Identify which cell holds the provided text, then report its [X, Y] central coordinate. 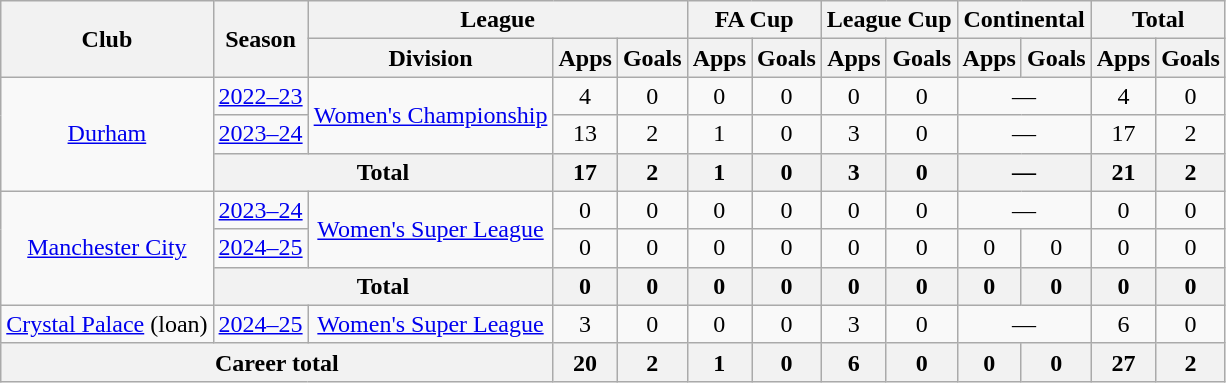
21 [1123, 172]
Manchester City [107, 248]
Season [260, 39]
Women's Championship [430, 115]
FA Cup [754, 20]
Career total [277, 362]
27 [1123, 362]
Continental [1024, 20]
2022–23 [260, 96]
Durham [107, 134]
13 [585, 134]
Club [107, 39]
20 [585, 362]
League Cup [889, 20]
Division [430, 58]
League [498, 20]
Crystal Palace (loan) [107, 324]
